Capture the cell that displays the provided text and extract its (x, y) central coordinate. 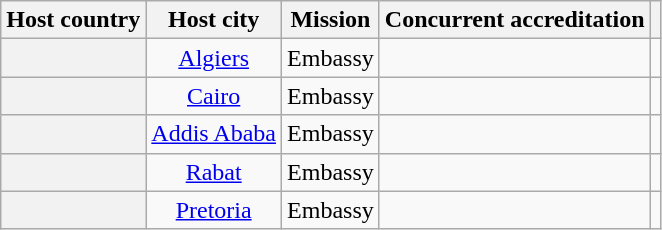
Cairo (214, 96)
Rabat (214, 172)
Pretoria (214, 210)
Host country (74, 20)
Mission (331, 20)
Addis Ababa (214, 134)
Host city (214, 20)
Algiers (214, 58)
Concurrent accreditation (514, 20)
